Pinpoint the cell where the given text exists, returning its (X, Y) midpoint coordinate. 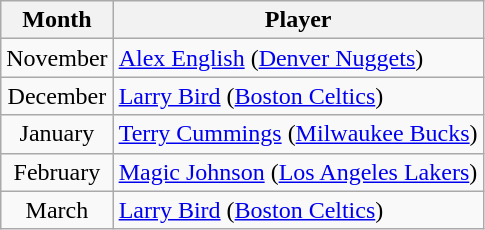
Month (57, 20)
December (57, 96)
Magic Johnson (Los Angeles Lakers) (298, 172)
Player (298, 20)
Alex English (Denver Nuggets) (298, 58)
March (57, 210)
November (57, 58)
February (57, 172)
Terry Cummings (Milwaukee Bucks) (298, 134)
January (57, 134)
